Determine the (X, Y) coordinate at the center of the cell enclosing the given text.  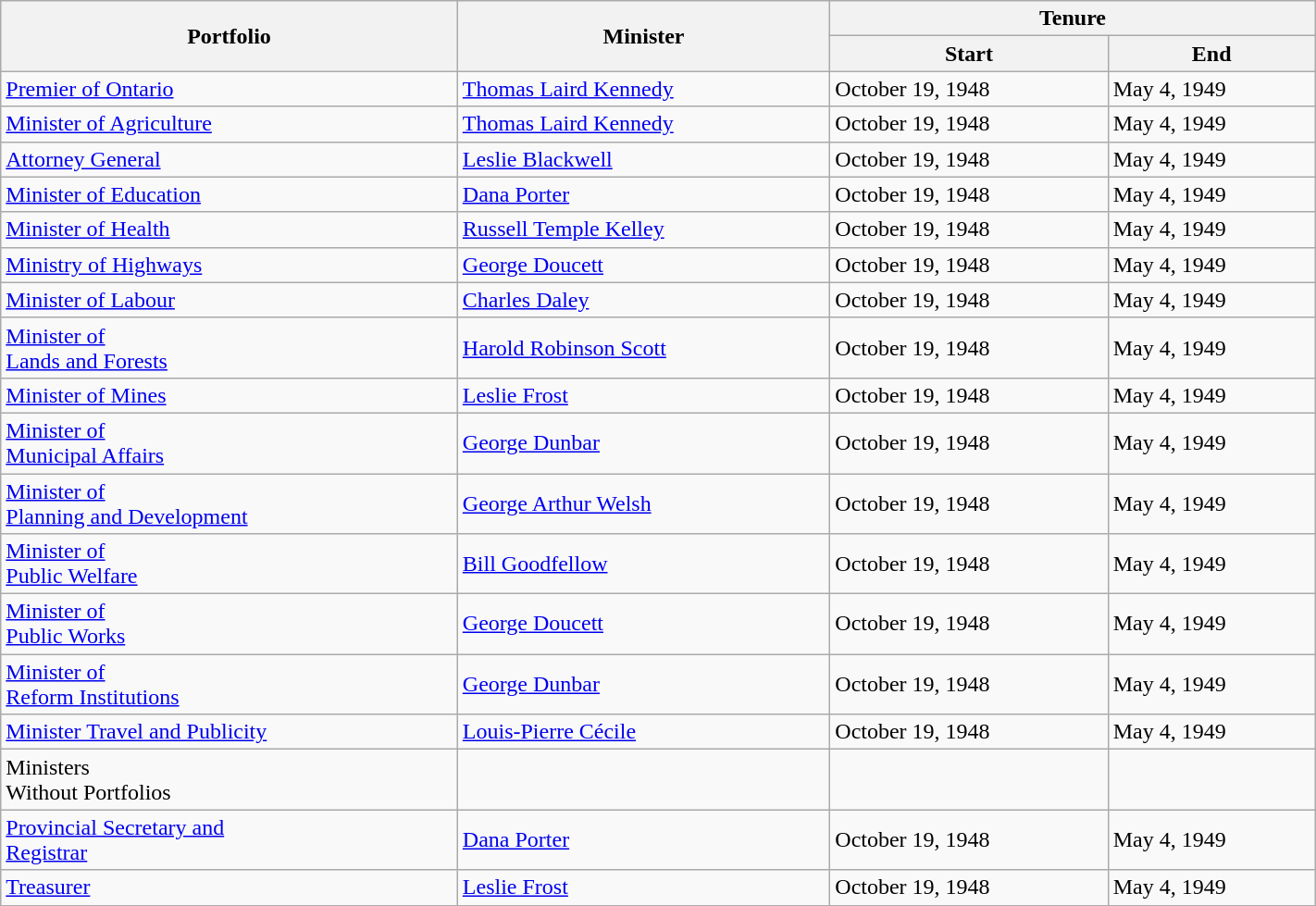
Louis-Pierre Cécile (643, 732)
Minister of Reform Institutions (230, 685)
Minister of Planning and Development (230, 503)
Bill Goodfellow (643, 565)
Attorney General (230, 159)
Russell Temple Kelley (643, 230)
Ministers Without Portfolios (230, 779)
Treasurer (230, 887)
Minister of Mines (230, 395)
End (1211, 54)
Leslie Blackwell (643, 159)
Portfolio (230, 36)
Harold Robinson Scott (643, 348)
George Arthur Welsh (643, 503)
Charles Daley (643, 300)
Minister of Labour (230, 300)
Minister of Education (230, 194)
Minister (643, 36)
Minister Travel and Publicity (230, 732)
Minister of Health (230, 230)
Provincial Secretary and Registrar (230, 840)
Minister of Public Works (230, 624)
Start (969, 54)
Ministry of Highways (230, 265)
Minister of Public Welfare (230, 565)
Minister of Municipal Affairs (230, 442)
Minister of Lands and Forests (230, 348)
Minister of Agriculture (230, 124)
Premier of Ontario (230, 89)
Tenure (1073, 19)
